Return the (x, y) coordinate for the center point of the cell that contains the specified text.  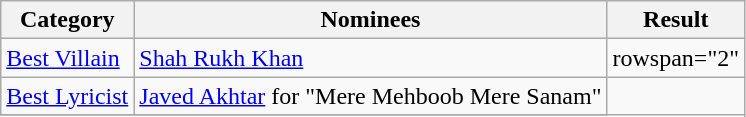
Category (68, 20)
Shah Rukh Khan (370, 58)
Best Villain (68, 58)
rowspan="2" (676, 58)
Result (676, 20)
Best Lyricist (68, 96)
Nominees (370, 20)
Javed Akhtar for "Mere Mehboob Mere Sanam" (370, 96)
